Return the (x, y) coordinate for the center point of the cell that contains the specified text.  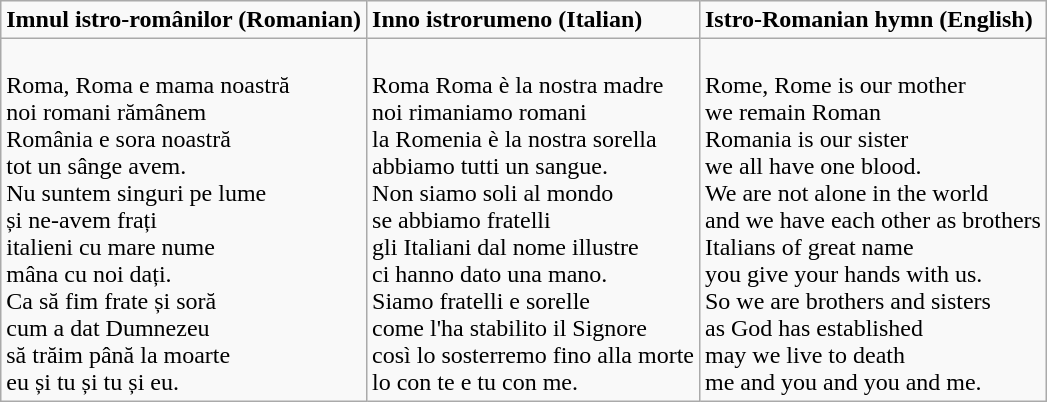
Istro-Romanian hymn (English) (872, 20)
Inno istrorumeno (Italian) (534, 20)
Imnul istro-românilor (Romanian) (184, 20)
